Extract the (X, Y) coordinate from the center of the cell holding the provided text.  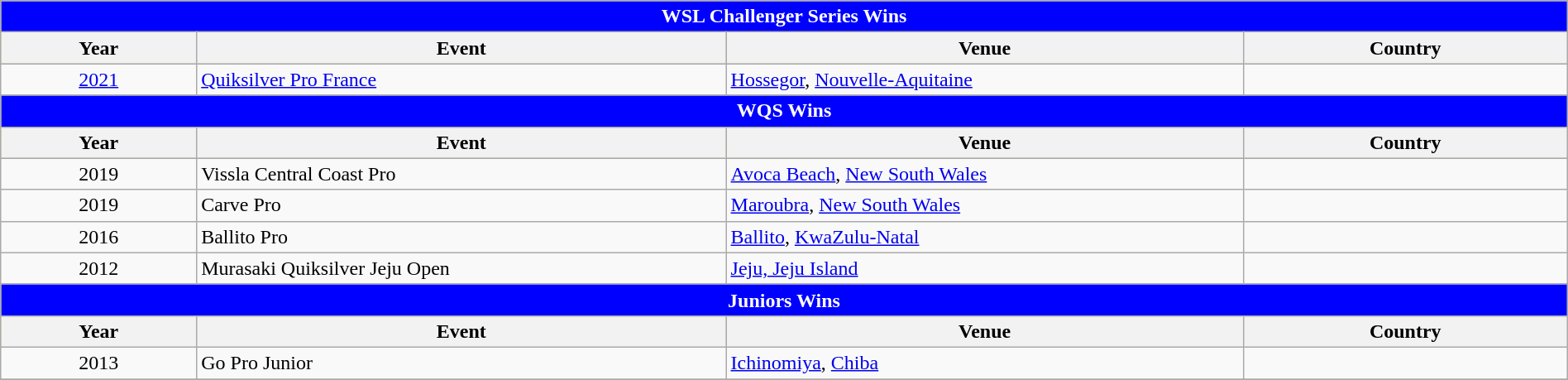
Juniors Wins (784, 300)
Quiksilver Pro France (461, 79)
Carve Pro (461, 205)
Ichinomiya, Chiba (984, 363)
2012 (99, 268)
Ballito Pro (461, 237)
WQS Wins (784, 111)
Murasaki Quiksilver Jeju Open (461, 268)
Go Pro Junior (461, 363)
Jeju, Jeju Island (984, 268)
2021 (99, 79)
2013 (99, 363)
WSL Challenger Series Wins (784, 17)
Hossegor, Nouvelle-Aquitaine (984, 79)
Vissla Central Coast Pro (461, 174)
Avoca Beach, New South Wales (984, 174)
Ballito, KwaZulu-Natal (984, 237)
2016 (99, 237)
Maroubra, New South Wales (984, 205)
